Locate the cell with the specified text and output its [x, y] center coordinate. 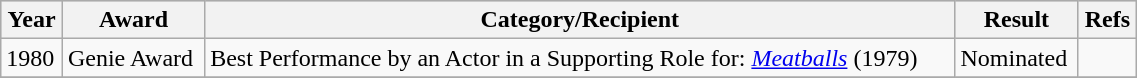
Category/Recipient [580, 20]
Best Performance by an Actor in a Supporting Role for: Meatballs (1979) [580, 58]
Award [133, 20]
1980 [32, 58]
Refs [1108, 20]
Genie Award [133, 58]
Year [32, 20]
Result [1016, 20]
Nominated [1016, 58]
